Output the [X, Y] coordinate of the center of the cell containing the given text.  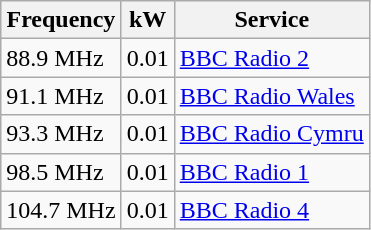
Service [272, 20]
BBC Radio 4 [272, 210]
BBC Radio Cymru [272, 134]
kW [148, 20]
104.7 MHz [61, 210]
88.9 MHz [61, 58]
Frequency [61, 20]
98.5 MHz [61, 172]
93.3 MHz [61, 134]
91.1 MHz [61, 96]
BBC Radio Wales [272, 96]
BBC Radio 1 [272, 172]
BBC Radio 2 [272, 58]
